Return (x, y) of the center of cell containing provided text 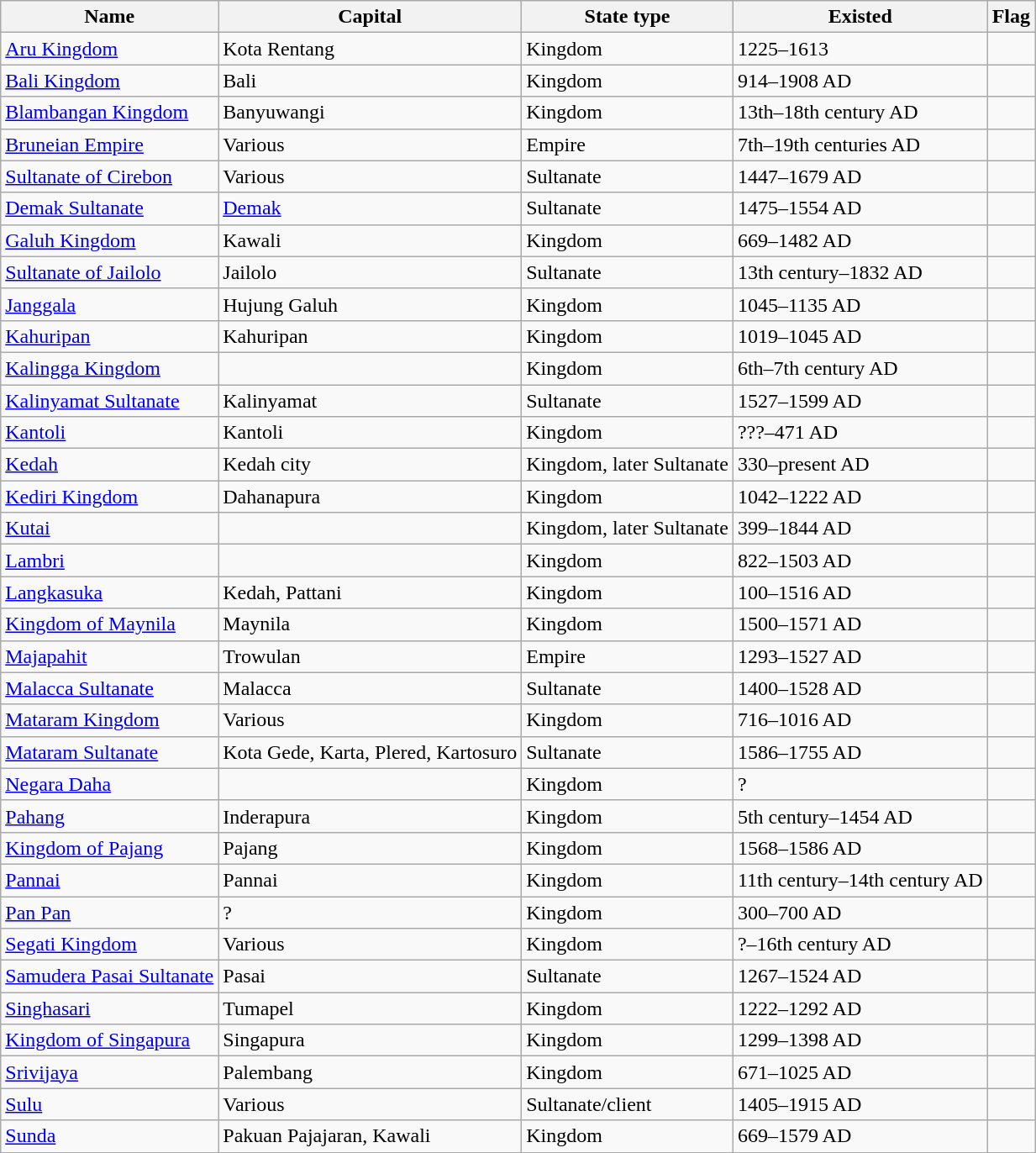
Kota Gede, Karta, Plered, Kartosuro (370, 752)
Malacca (370, 688)
Kedah (109, 465)
1225–1613 (860, 49)
300–700 AD (860, 912)
Kawali (370, 240)
Trowulan (370, 656)
5th century–1454 AD (860, 816)
1568–1586 AD (860, 848)
1527–1599 AD (860, 401)
Singhasari (109, 1008)
Demak (370, 208)
Singapura (370, 1040)
Kalinyamat Sultanate (109, 401)
1299–1398 AD (860, 1040)
Pasai (370, 977)
?–16th century AD (860, 945)
Pahang (109, 816)
Jailolo (370, 272)
1586–1755 AD (860, 752)
Samudera Pasai Sultanate (109, 977)
Aru Kingdom (109, 49)
Sultanate/client (628, 1104)
6th–7th century AD (860, 368)
1500–1571 AD (860, 624)
Bruneian Empire (109, 145)
Tumapel (370, 1008)
Demak Sultanate (109, 208)
Pan Pan (109, 912)
13th–18th century AD (860, 113)
Mataram Sultanate (109, 752)
Majapahit (109, 656)
669–1482 AD (860, 240)
Kalingga Kingdom (109, 368)
1267–1524 AD (860, 977)
Existed (860, 17)
Kingdom of Pajang (109, 848)
Pakuan Pajajaran, Kawali (370, 1136)
330–present AD (860, 465)
399–1844 AD (860, 529)
Srivijaya (109, 1072)
Kutai (109, 529)
Janggala (109, 304)
Kalinyamat (370, 401)
Sultanate of Jailolo (109, 272)
Maynila (370, 624)
Inderapura (370, 816)
1475–1554 AD (860, 208)
671–1025 AD (860, 1072)
1400–1528 AD (860, 688)
Malacca Sultanate (109, 688)
100–1516 AD (860, 592)
Kediri Kingdom (109, 497)
914–1908 AD (860, 81)
13th century–1832 AD (860, 272)
Pajang (370, 848)
Galuh Kingdom (109, 240)
Sulu (109, 1104)
Kota Rentang (370, 49)
Capital (370, 17)
822–1503 AD (860, 561)
Flag (1011, 17)
669–1579 AD (860, 1136)
1447–1679 AD (860, 176)
11th century–14th century AD (860, 880)
Bali Kingdom (109, 81)
1045–1135 AD (860, 304)
???–471 AD (860, 433)
1042–1222 AD (860, 497)
Mataram Kingdom (109, 720)
Name (109, 17)
Langkasuka (109, 592)
Banyuwangi (370, 113)
1019–1045 AD (860, 336)
Negara Daha (109, 784)
Sultanate of Cirebon (109, 176)
Lambri (109, 561)
Hujung Galuh (370, 304)
7th–19th centuries AD (860, 145)
1293–1527 AD (860, 656)
Segati Kingdom (109, 945)
Dahanapura (370, 497)
Palembang (370, 1072)
Blambangan Kingdom (109, 113)
Bali (370, 81)
Sunda (109, 1136)
1405–1915 AD (860, 1104)
State type (628, 17)
Kingdom of Singapura (109, 1040)
Kedah, Pattani (370, 592)
Kedah city (370, 465)
Kingdom of Maynila (109, 624)
716–1016 AD (860, 720)
1222–1292 AD (860, 1008)
